From the cell containing the given text, extract its center point as (x, y) coordinate. 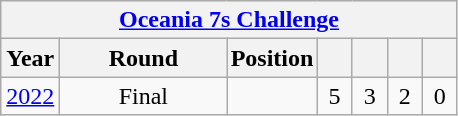
5 (334, 96)
Round (144, 58)
0 (440, 96)
3 (370, 96)
2 (404, 96)
Final (144, 96)
2022 (30, 96)
Year (30, 58)
Position (272, 58)
Oceania 7s Challenge (230, 20)
